Detect which cell encompasses the target text, then output its (X, Y) center coordinate. 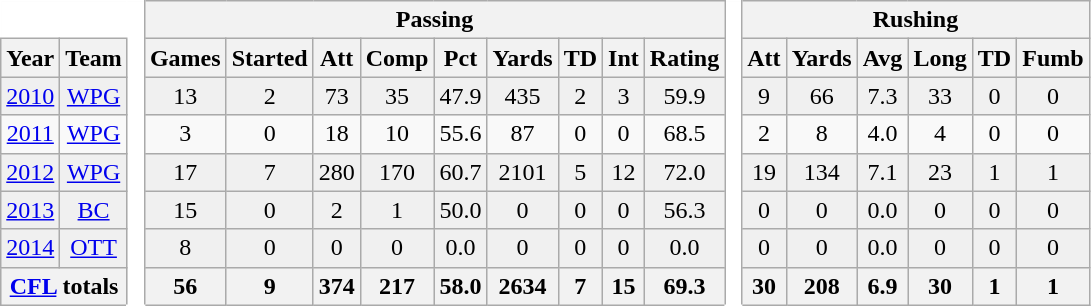
13 (185, 96)
2013 (30, 210)
4.0 (882, 134)
208 (822, 286)
Started (270, 58)
2012 (30, 172)
Long (940, 58)
10 (397, 134)
CFL totals (64, 286)
18 (336, 134)
19 (764, 172)
35 (397, 96)
72.0 (684, 172)
Passing (434, 20)
73 (336, 96)
2010 (30, 96)
Fumb (1053, 58)
Comp (397, 58)
2011 (30, 134)
6.9 (882, 286)
56 (185, 286)
2014 (30, 248)
Rating (684, 58)
Rushing (916, 20)
7.1 (882, 172)
2634 (522, 286)
47.9 (460, 96)
66 (822, 96)
217 (397, 286)
50.0 (460, 210)
59.9 (684, 96)
5 (580, 172)
Pct (460, 58)
Games (185, 58)
58.0 (460, 286)
Avg (882, 58)
280 (336, 172)
33 (940, 96)
69.3 (684, 286)
56.3 (684, 210)
435 (522, 96)
12 (624, 172)
134 (822, 172)
17 (185, 172)
87 (522, 134)
23 (940, 172)
7.3 (882, 96)
BC (94, 210)
55.6 (460, 134)
4 (940, 134)
60.7 (460, 172)
170 (397, 172)
374 (336, 286)
68.5 (684, 134)
2101 (522, 172)
Year (30, 58)
Team (94, 58)
Int (624, 58)
OTT (94, 248)
